Determine the [X, Y] coordinate at the center of the cell enclosing the given text.  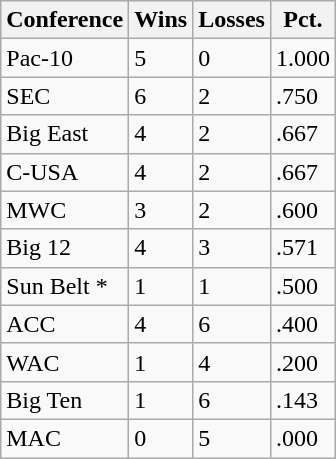
Wins [161, 20]
C-USA [65, 172]
MWC [65, 210]
SEC [65, 96]
.500 [302, 286]
.750 [302, 96]
.600 [302, 210]
.000 [302, 438]
.143 [302, 400]
.200 [302, 362]
WAC [65, 362]
Big 12 [65, 248]
Pac-10 [65, 58]
.400 [302, 324]
Conference [65, 20]
Big East [65, 134]
.571 [302, 248]
Big Ten [65, 400]
Pct. [302, 20]
MAC [65, 438]
1.000 [302, 58]
Losses [232, 20]
ACC [65, 324]
Sun Belt * [65, 286]
